Extract the (X, Y) coordinate from the center of the cell holding the provided text.  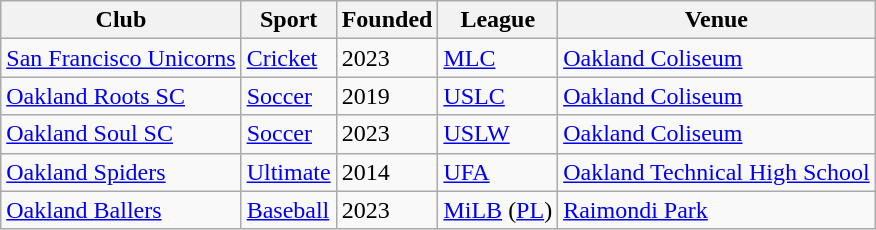
Oakland Spiders (121, 172)
League (498, 20)
Ultimate (288, 172)
Raimondi Park (717, 210)
USLW (498, 134)
MiLB (PL) (498, 210)
Venue (717, 20)
Club (121, 20)
Oakland Ballers (121, 210)
Founded (387, 20)
Cricket (288, 58)
Oakland Technical High School (717, 172)
Oakland Soul SC (121, 134)
Baseball (288, 210)
2014 (387, 172)
Oakland Roots SC (121, 96)
MLC (498, 58)
San Francisco Unicorns (121, 58)
USLC (498, 96)
2019 (387, 96)
Sport (288, 20)
UFA (498, 172)
